Find where the given text appears and provide that cell's center as [x, y] coordinate. 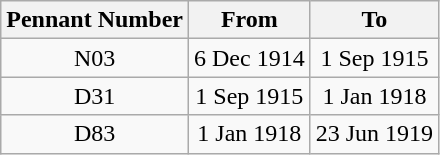
D31 [95, 96]
To [374, 20]
Pennant Number [95, 20]
N03 [95, 58]
6 Dec 1914 [249, 58]
D83 [95, 134]
23 Jun 1919 [374, 134]
From [249, 20]
